Provide the [X, Y] coordinate of the cell's center where the given text is located.  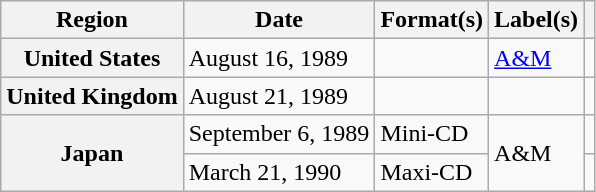
Maxi-CD [432, 172]
September 6, 1989 [279, 134]
August 21, 1989 [279, 96]
United Kingdom [92, 96]
Japan [92, 153]
Region [92, 20]
March 21, 1990 [279, 172]
Format(s) [432, 20]
Mini-CD [432, 134]
Date [279, 20]
August 16, 1989 [279, 58]
Label(s) [536, 20]
United States [92, 58]
